Determine the (X, Y) coordinate at the center of the cell enclosing the given text.  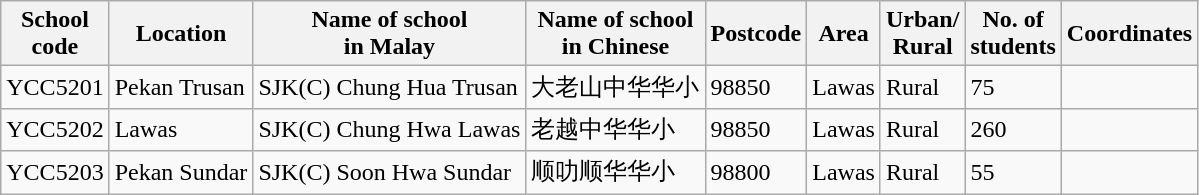
Schoolcode (55, 34)
55 (1013, 172)
Area (844, 34)
75 (1013, 88)
SJK(C) Chung Hwa Lawas (390, 130)
顺叻顺华华小 (616, 172)
No. ofstudents (1013, 34)
Coordinates (1129, 34)
SJK(C) Soon Hwa Sundar (390, 172)
98800 (756, 172)
Name of schoolin Chinese (616, 34)
260 (1013, 130)
Pekan Trusan (181, 88)
YCC5202 (55, 130)
Name of schoolin Malay (390, 34)
Location (181, 34)
Pekan Sundar (181, 172)
YCC5201 (55, 88)
老越中华华小 (616, 130)
Urban/Rural (922, 34)
SJK(C) Chung Hua Trusan (390, 88)
大老山中华华小 (616, 88)
YCC5203 (55, 172)
Postcode (756, 34)
